Scan for the cell matching the given text and deliver its (x, y) coordinate at center. 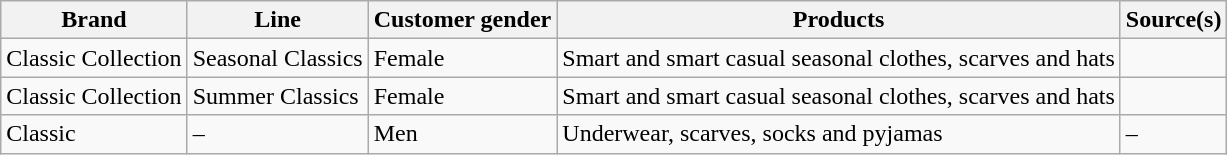
Summer Classics (278, 96)
Products (839, 20)
Brand (94, 20)
Classic (94, 134)
Underwear, scarves, socks and pyjamas (839, 134)
Source(s) (1174, 20)
Seasonal Classics (278, 58)
Customer gender (462, 20)
Men (462, 134)
Line (278, 20)
